Output the (X, Y) coordinate of the center of the cell containing the given text.  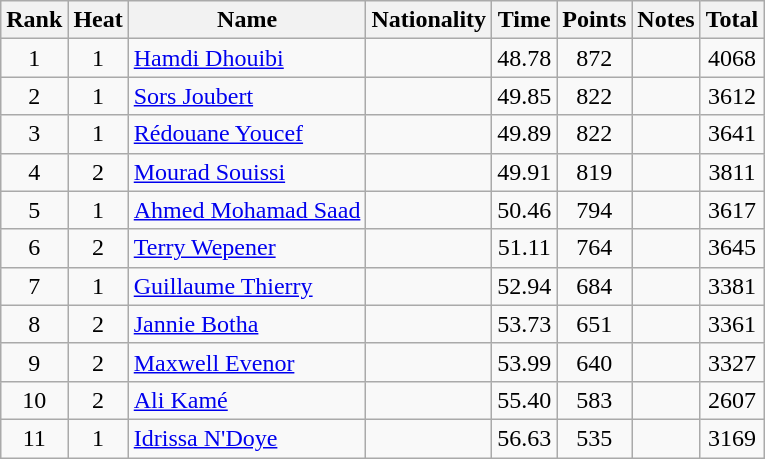
49.85 (524, 96)
53.99 (524, 362)
3645 (732, 248)
5 (34, 210)
Time (524, 20)
49.89 (524, 134)
3811 (732, 172)
Sors Joubert (247, 96)
Idrissa N'Doye (247, 438)
Name (247, 20)
Hamdi Dhouibi (247, 58)
8 (34, 324)
51.11 (524, 248)
684 (594, 286)
4068 (732, 58)
48.78 (524, 58)
Ahmed Mohamad Saad (247, 210)
Rank (34, 20)
3361 (732, 324)
4 (34, 172)
Rédouane Youcef (247, 134)
10 (34, 400)
764 (594, 248)
Nationality (429, 20)
11 (34, 438)
56.63 (524, 438)
819 (594, 172)
3641 (732, 134)
535 (594, 438)
50.46 (524, 210)
Points (594, 20)
Terry Wepener (247, 248)
49.91 (524, 172)
7 (34, 286)
583 (594, 400)
Jannie Botha (247, 324)
872 (594, 58)
55.40 (524, 400)
3 (34, 134)
3169 (732, 438)
Notes (666, 20)
Ali Kamé (247, 400)
3612 (732, 96)
Mourad Souissi (247, 172)
Heat (98, 20)
794 (594, 210)
6 (34, 248)
3327 (732, 362)
3381 (732, 286)
Total (732, 20)
2607 (732, 400)
52.94 (524, 286)
Maxwell Evenor (247, 362)
9 (34, 362)
651 (594, 324)
53.73 (524, 324)
Guillaume Thierry (247, 286)
640 (594, 362)
3617 (732, 210)
